For the text-containing cell, return its midpoint in (x, y) coordinate format. 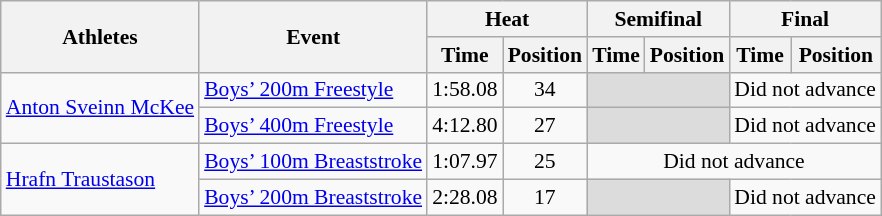
Boys’ 200m Freestyle (313, 90)
Final (805, 19)
34 (545, 90)
25 (545, 162)
27 (545, 126)
1:58.08 (464, 90)
Hrafn Traustason (100, 180)
Boys’ 200m Breaststroke (313, 197)
Semifinal (658, 19)
17 (545, 197)
Athletes (100, 36)
2:28.08 (464, 197)
Boys’ 400m Freestyle (313, 126)
Anton Sveinn McKee (100, 108)
1:07.97 (464, 162)
Event (313, 36)
Boys’ 100m Breaststroke (313, 162)
Heat (507, 19)
4:12.80 (464, 126)
